Return (x, y) of the center of cell containing provided text 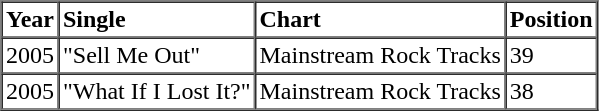
Position (551, 20)
39 (551, 56)
Chart (380, 20)
"What If I Lost It?" (156, 92)
Single (156, 20)
Year (30, 20)
"Sell Me Out" (156, 56)
38 (551, 92)
